Identify which cell holds the provided text, then report its [x, y] central coordinate. 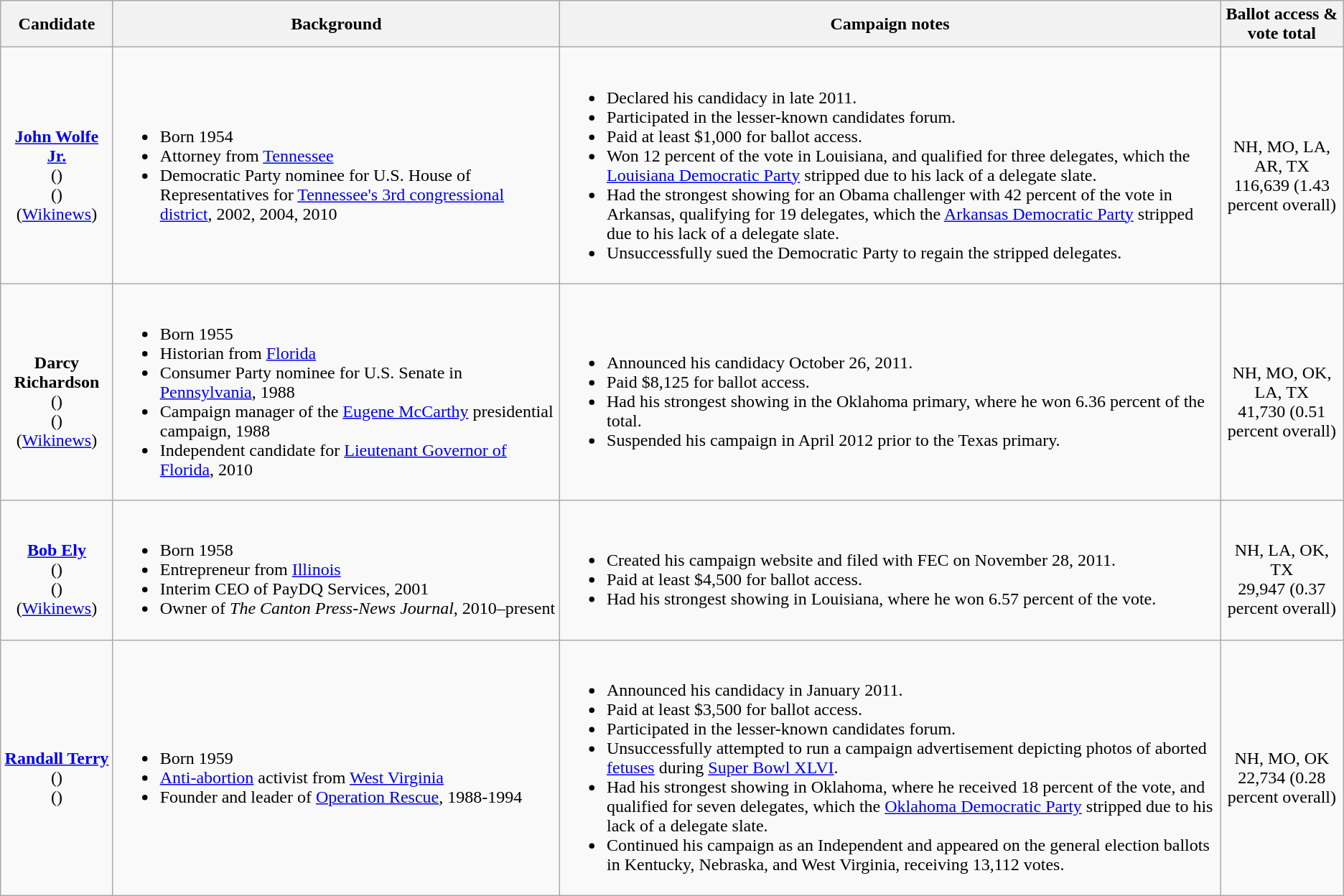
NH, LA, OK, TX29,947 (0.37 percent overall) [1282, 570]
Randall Terry ()() [57, 767]
Born 1958Entrepreneur from IllinoisInterim CEO of PayDQ Services, 2001Owner of The Canton Press-News Journal, 2010–present [336, 570]
Bob Ely ()()(Wikinews) [57, 570]
NH, MO, LA, AR, TX116,639 (1.43 percent overall) [1282, 165]
Campaign notes [890, 24]
NH, MO, OK, LA, TX41,730 (0.51 percent overall) [1282, 392]
Born 1959Anti-abortion activist from West VirginiaFounder and leader of Operation Rescue, 1988-1994 [336, 767]
John Wolfe Jr.()()(Wikinews) [57, 165]
Background [336, 24]
Darcy Richardson ()()(Wikinews) [57, 392]
Ballot access & vote total [1282, 24]
NH, MO, OK22,734 (0.28 percent overall) [1282, 767]
Candidate [57, 24]
